Scan for the cell matching the given text and deliver its (X, Y) coordinate at center. 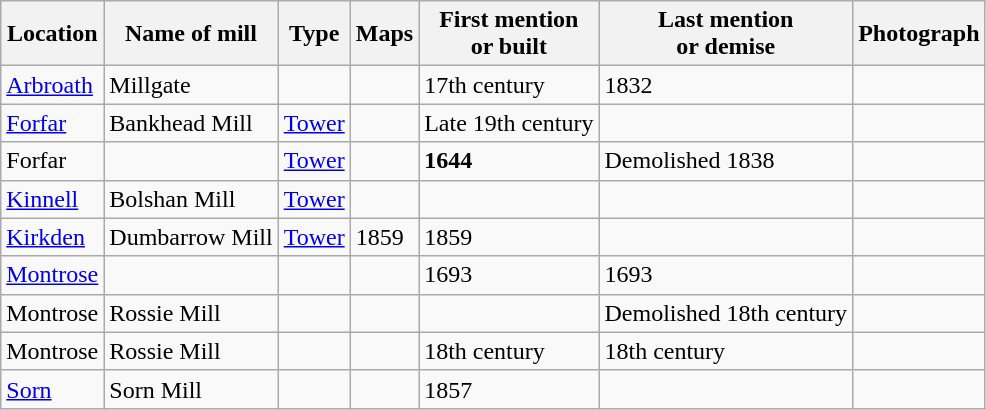
17th century (509, 85)
Arbroath (52, 85)
Millgate (191, 85)
1644 (509, 161)
Demolished 18th century (726, 313)
Dumbarrow Mill (191, 237)
Sorn (52, 389)
Bankhead Mill (191, 123)
Name of mill (191, 34)
Kirkden (52, 237)
Last mention or demise (726, 34)
Maps (384, 34)
Kinnell (52, 199)
Location (52, 34)
1832 (726, 85)
Bolshan Mill (191, 199)
Photograph (919, 34)
Type (314, 34)
Sorn Mill (191, 389)
First mentionor built (509, 34)
Demolished 1838 (726, 161)
1857 (509, 389)
Late 19th century (509, 123)
